Provide the [x, y] coordinate of the cell's center where the given text is located.  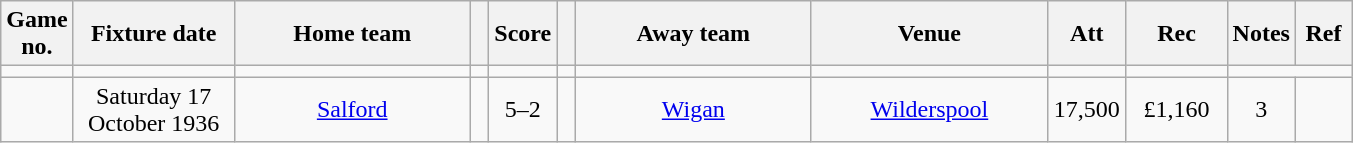
17,500 [1086, 110]
Home team [352, 34]
Wilderspool [929, 110]
Att [1086, 34]
3 [1261, 110]
£1,160 [1176, 110]
Wigan [693, 110]
Score [523, 34]
Salford [352, 110]
Away team [693, 34]
Game no. [37, 34]
Fixture date [154, 34]
Venue [929, 34]
Notes [1261, 34]
Ref [1323, 34]
Rec [1176, 34]
Saturday 17 October 1936 [154, 110]
5–2 [523, 110]
